Search for the cell housing the specified text and yield its (x, y) center coordinate. 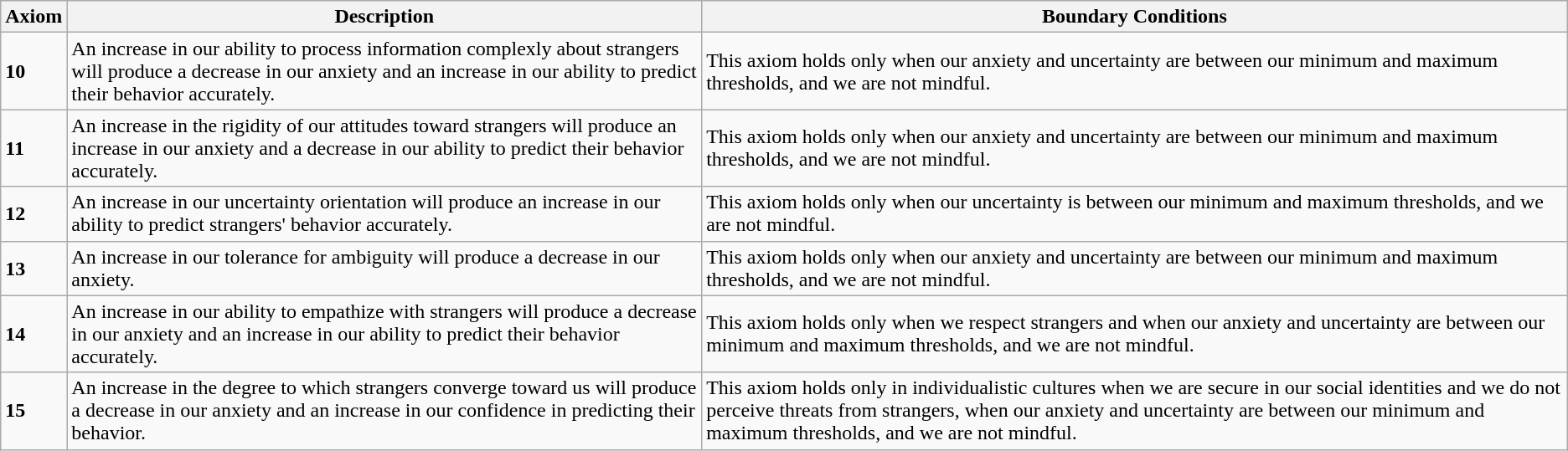
This axiom holds only when our uncertainty is between our minimum and maximum thresholds, and we are not mindful. (1135, 214)
Boundary Conditions (1135, 17)
10 (34, 71)
13 (34, 268)
11 (34, 148)
15 (34, 411)
14 (34, 334)
An increase in our uncertainty orientation will produce an increase in our ability to predict strangers' behavior accurately. (384, 214)
An increase in our tolerance for ambiguity will produce a decrease in our anxiety. (384, 268)
Description (384, 17)
12 (34, 214)
Axiom (34, 17)
